Search for the cell housing the specified text and yield its [x, y] center coordinate. 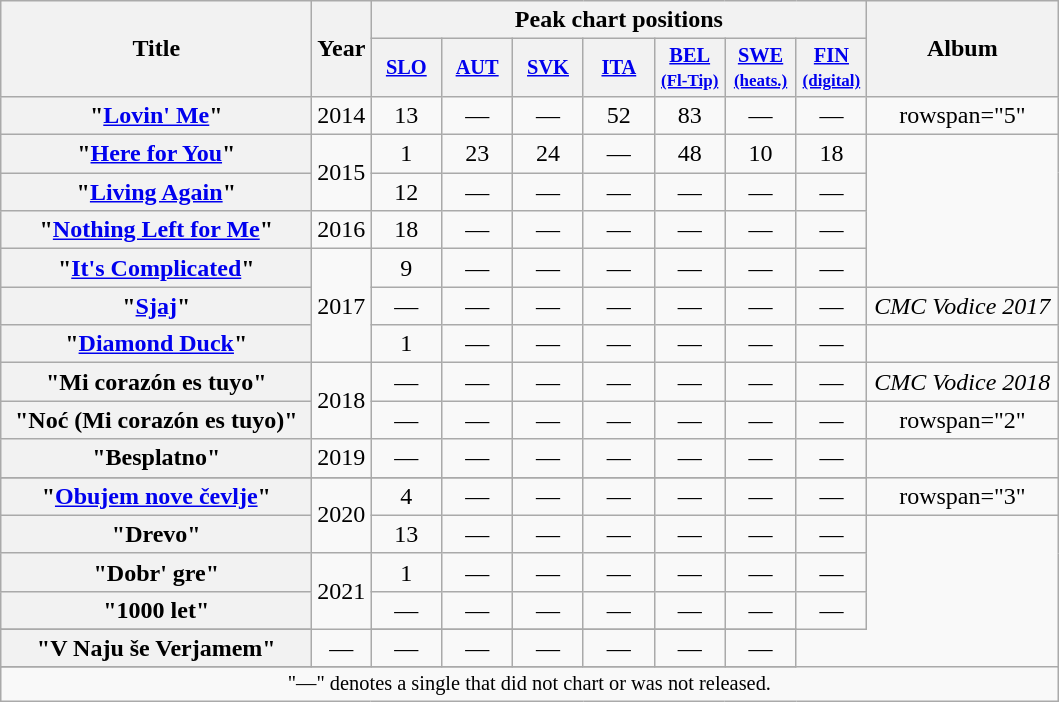
Album [962, 49]
24 [548, 154]
"Drevo" [156, 534]
2014 [342, 115]
2021 [342, 591]
rowspan="5" [962, 115]
"Nothing Left for Me" [156, 230]
rowspan="2" [962, 420]
"It's Complicated" [156, 268]
52 [618, 115]
"Here for You" [156, 154]
"Obujem nove čevlje" [156, 496]
"Sjaj" [156, 306]
SLO [406, 68]
BEL(Fl-Tip) [690, 68]
CMC Vodice 2018 [962, 382]
AUT [478, 68]
2019 [342, 458]
2015 [342, 173]
"Lovin' Me" [156, 115]
"Diamond Duck" [156, 344]
Title [156, 49]
"—" denotes a single that did not chart or was not released. [530, 684]
CMC Vodice 2017 [962, 306]
"1000 let" [156, 610]
FIN(digital) [832, 68]
2018 [342, 401]
Year [342, 49]
"Noć (Mi corazón es tuyo)" [156, 420]
83 [690, 115]
23 [478, 154]
"V Naju še Verjamem" [156, 648]
rowspan="3" [962, 496]
"Dobr' gre" [156, 572]
10 [760, 154]
Peak chart positions [619, 20]
SWE(heats.) [760, 68]
2016 [342, 230]
"Living Again" [156, 192]
9 [406, 268]
ITA [618, 68]
2017 [342, 306]
SVK [548, 68]
12 [406, 192]
"Besplatno" [156, 458]
"Mi corazón es tuyo" [156, 382]
2020 [342, 515]
48 [690, 154]
4 [406, 496]
